Output the [X, Y] coordinate of the center of the cell containing the given text.  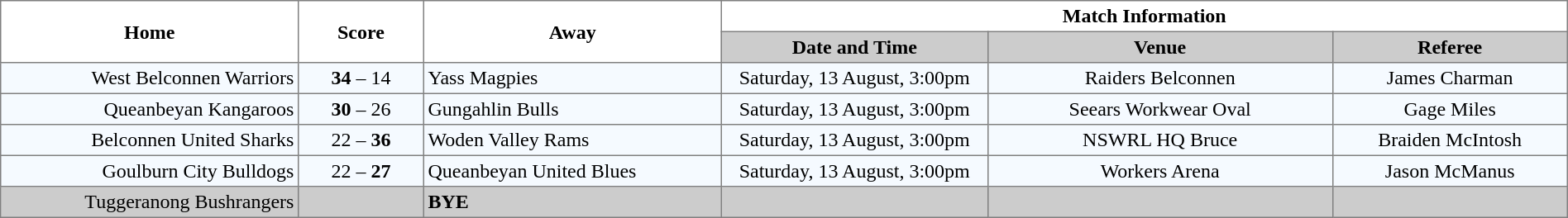
Raiders Belconnen [1159, 78]
Jason McManus [1450, 171]
22 – 27 [361, 171]
22 – 36 [361, 140]
Queanbeyan Kangaroos [150, 109]
30 – 26 [361, 109]
Yass Magpies [572, 78]
West Belconnen Warriors [150, 78]
Gage Miles [1450, 109]
Belconnen United Sharks [150, 140]
Gungahlin Bulls [572, 109]
Woden Valley Rams [572, 140]
Goulburn City Bulldogs [150, 171]
34 – 14 [361, 78]
Workers Arena [1159, 171]
Referee [1450, 47]
James Charman [1450, 78]
Home [150, 31]
Match Information [1145, 17]
Braiden McIntosh [1450, 140]
Date and Time [854, 47]
Away [572, 31]
BYE [572, 202]
Seears Workwear Oval [1159, 109]
Score [361, 31]
Venue [1159, 47]
NSWRL HQ Bruce [1159, 140]
Tuggeranong Bushrangers [150, 202]
Queanbeyan United Blues [572, 171]
